For the text-containing cell, return its midpoint in [x, y] coordinate format. 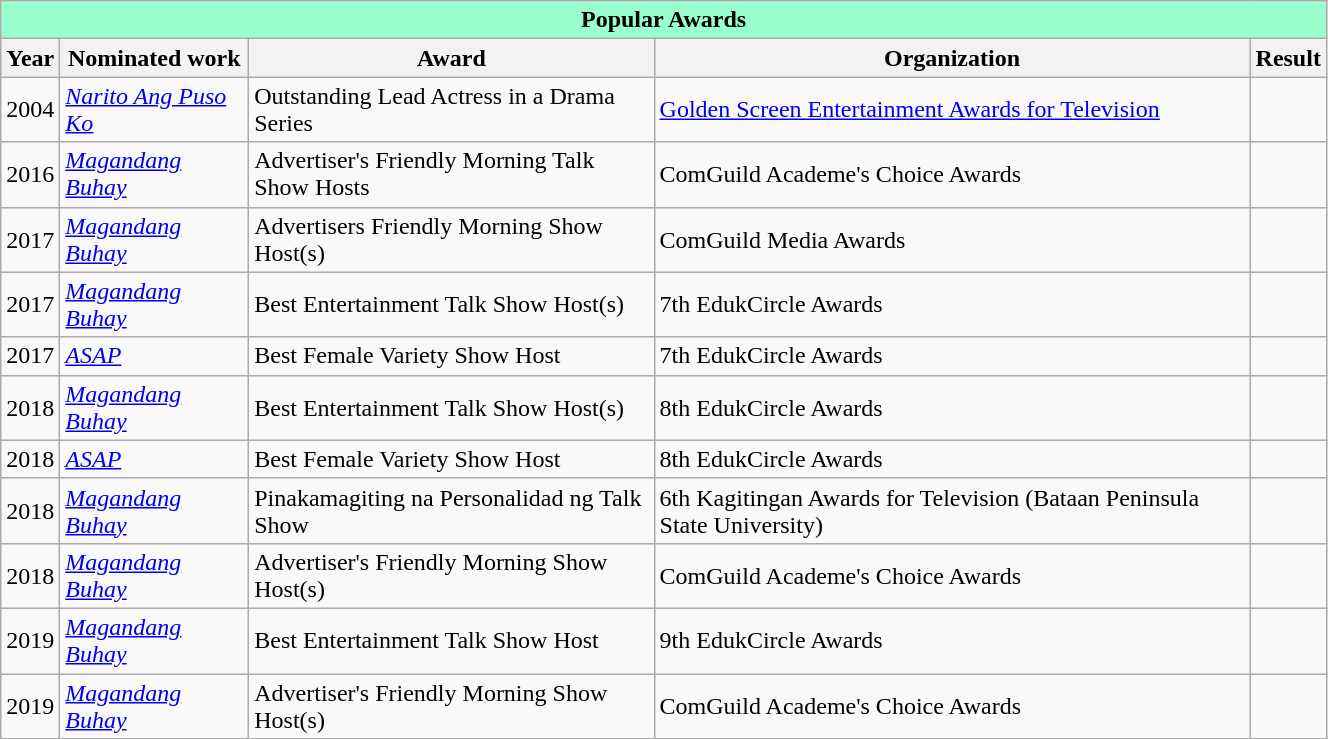
Award [452, 58]
2016 [30, 174]
Nominated work [154, 58]
Best Entertainment Talk Show Host [452, 640]
9th EdukCircle Awards [952, 640]
Pinakamagiting na Personalidad ng Talk Show [452, 510]
Advertiser's Friendly Morning Talk Show Hosts [452, 174]
Outstanding Lead Actress in a Drama Series [452, 110]
ComGuild Media Awards [952, 240]
Organization [952, 58]
6th Kagitingan Awards for Television (Bataan Peninsula State University) [952, 510]
Popular Awards [664, 20]
Golden Screen Entertainment Awards for Television [952, 110]
Advertisers Friendly Morning Show Host(s) [452, 240]
Year [30, 58]
Narito Ang Puso Ko [154, 110]
2004 [30, 110]
Result [1288, 58]
